Output the (X, Y) coordinate of the center of the cell containing the given text.  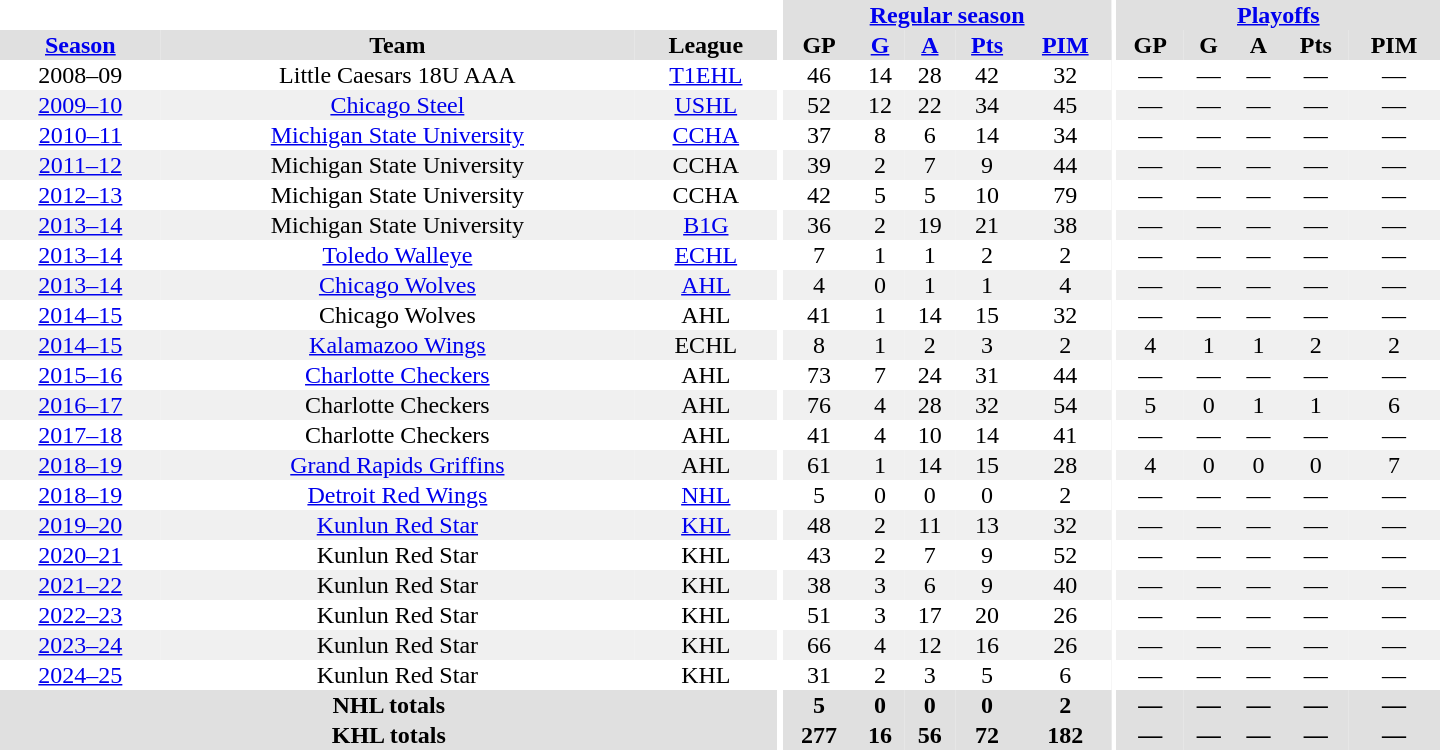
2011–12 (80, 165)
2024–25 (80, 675)
73 (819, 375)
40 (1065, 585)
22 (930, 105)
21 (988, 225)
2017–18 (80, 435)
USHL (706, 105)
T1EHL (706, 75)
2021–22 (80, 585)
2009–10 (80, 105)
KHL totals (389, 735)
56 (930, 735)
277 (819, 735)
Grand Rapids Griffins (398, 465)
2020–21 (80, 555)
NHL totals (389, 705)
NHL (706, 495)
Season (80, 45)
2015–16 (80, 375)
45 (1065, 105)
Detroit Red Wings (398, 495)
13 (988, 525)
17 (930, 615)
B1G (706, 225)
66 (819, 645)
2010–11 (80, 135)
2016–17 (80, 405)
Playoffs (1278, 15)
37 (819, 135)
2019–20 (80, 525)
48 (819, 525)
Little Caesars 18U AAA (398, 75)
Kalamazoo Wings (398, 345)
2008–09 (80, 75)
2023–24 (80, 645)
Team (398, 45)
54 (1065, 405)
43 (819, 555)
79 (1065, 195)
51 (819, 615)
76 (819, 405)
League (706, 45)
19 (930, 225)
Toledo Walleye (398, 255)
61 (819, 465)
46 (819, 75)
182 (1065, 735)
Regular season (947, 15)
72 (988, 735)
20 (988, 615)
39 (819, 165)
2022–23 (80, 615)
11 (930, 525)
24 (930, 375)
Chicago Steel (398, 105)
2012–13 (80, 195)
36 (819, 225)
